Locate the cell with the specified text and output its [x, y] center coordinate. 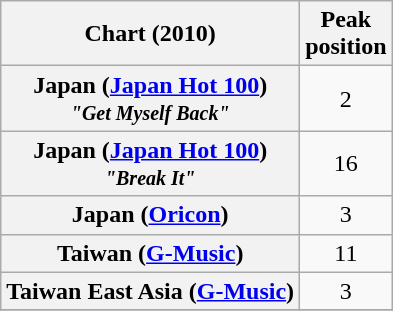
Chart (2010) [150, 34]
Japan (Japan Hot 100)"Get Myself Back" [150, 98]
Japan (Oricon) [150, 215]
Taiwan (G-Music) [150, 253]
16 [346, 164]
Japan (Japan Hot 100)"Break It" [150, 164]
Taiwan East Asia (G-Music) [150, 291]
Peakposition [346, 34]
11 [346, 253]
2 [346, 98]
